For the text-containing cell, return its midpoint in [X, Y] coordinate format. 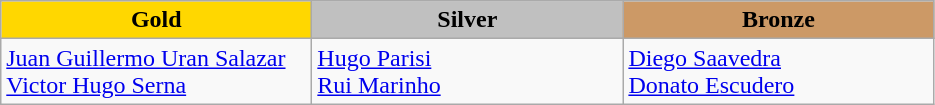
Juan Guillermo Uran SalazarVictor Hugo Serna [156, 72]
Gold [156, 20]
Bronze [778, 20]
Hugo ParisiRui Marinho [468, 72]
Silver [468, 20]
Diego SaavedraDonato Escudero [778, 72]
